Search for the cell housing the specified text and yield its (X, Y) center coordinate. 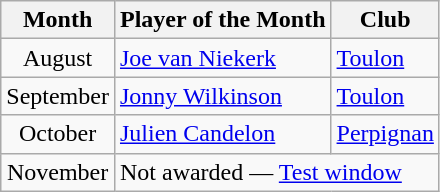
Joe van Niekerk (222, 58)
Perpignan (385, 134)
Player of the Month (222, 20)
November (58, 172)
Club (385, 20)
September (58, 96)
Not awarded — Test window (276, 172)
Jonny Wilkinson (222, 96)
October (58, 134)
Julien Candelon (222, 134)
Month (58, 20)
August (58, 58)
